Detect which cell encompasses the target text, then output its (X, Y) center coordinate. 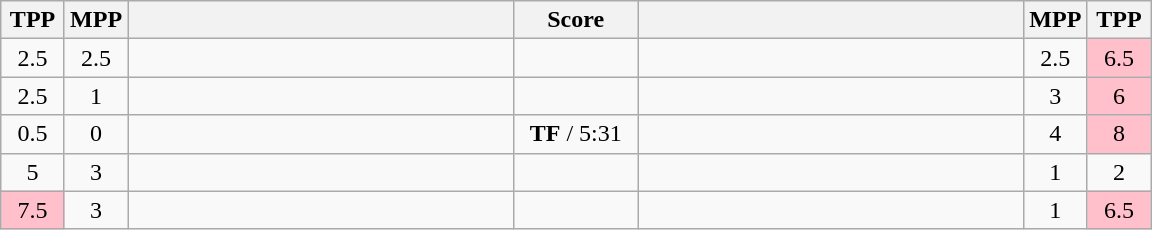
4 (1056, 134)
8 (1119, 134)
TF / 5:31 (576, 134)
2 (1119, 172)
5 (33, 172)
7.5 (33, 210)
6 (1119, 96)
Score (576, 20)
0 (96, 134)
0.5 (33, 134)
